For the text-containing cell, return its midpoint in [x, y] coordinate format. 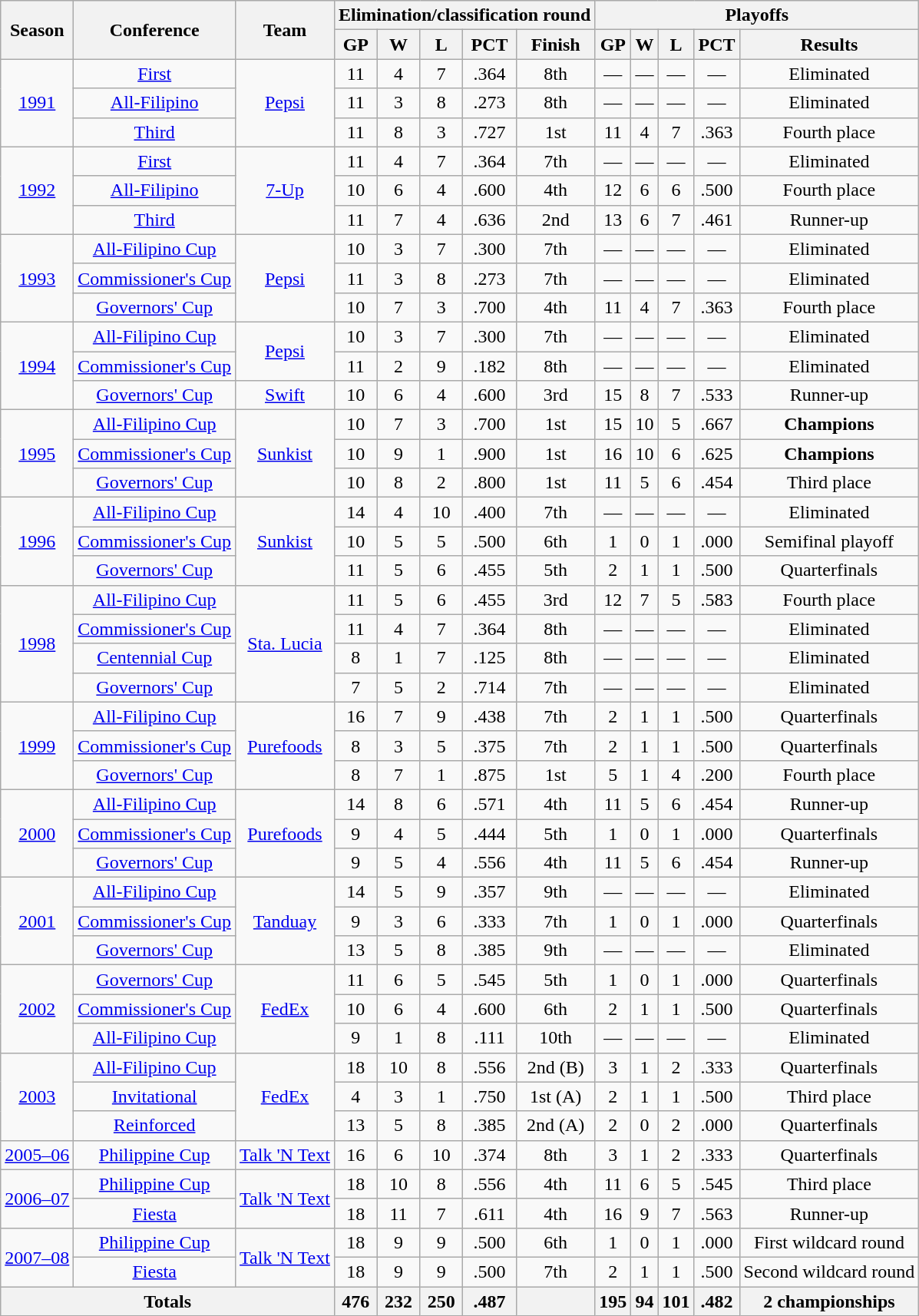
.461 [717, 220]
10th [556, 1038]
.900 [490, 454]
2nd (A) [556, 1126]
1st (A) [556, 1096]
.375 [490, 746]
.714 [490, 687]
Invitational [155, 1096]
.727 [490, 132]
476 [355, 1301]
101 [676, 1301]
1993 [37, 278]
.357 [490, 892]
Centennial Cup [155, 658]
.800 [490, 483]
.111 [490, 1038]
.400 [490, 512]
.374 [490, 1155]
.200 [717, 775]
.563 [717, 1213]
.487 [490, 1301]
1996 [37, 541]
.438 [490, 716]
.533 [717, 395]
232 [398, 1301]
.636 [490, 220]
Finish [556, 45]
1998 [37, 643]
.875 [490, 775]
.625 [717, 454]
.482 [717, 1301]
1999 [37, 746]
Second wildcard round [829, 1271]
1995 [37, 454]
.125 [490, 658]
Tanduay [286, 921]
.182 [490, 366]
Conference [155, 30]
195 [613, 1301]
2001 [37, 921]
.444 [490, 833]
Sta. Lucia [286, 643]
Reinforced [155, 1126]
2nd [556, 220]
.667 [717, 425]
2 championships [829, 1301]
94 [645, 1301]
First wildcard round [829, 1242]
2000 [37, 833]
Team [286, 30]
.583 [717, 600]
Swift [286, 395]
.571 [490, 804]
Elimination/classification round [464, 15]
2002 [37, 1009]
250 [441, 1301]
Semifinal playoff [829, 541]
1992 [37, 190]
2006–07 [37, 1199]
2007–08 [37, 1257]
1991 [37, 103]
1994 [37, 365]
Totals [167, 1301]
2003 [37, 1096]
Results [829, 45]
2005–06 [37, 1155]
7-Up [286, 190]
Playoffs [757, 15]
2nd (B) [556, 1067]
.611 [490, 1213]
.750 [490, 1096]
Season [37, 30]
